Extract the [X, Y] coordinate from the center of the cell holding the provided text.  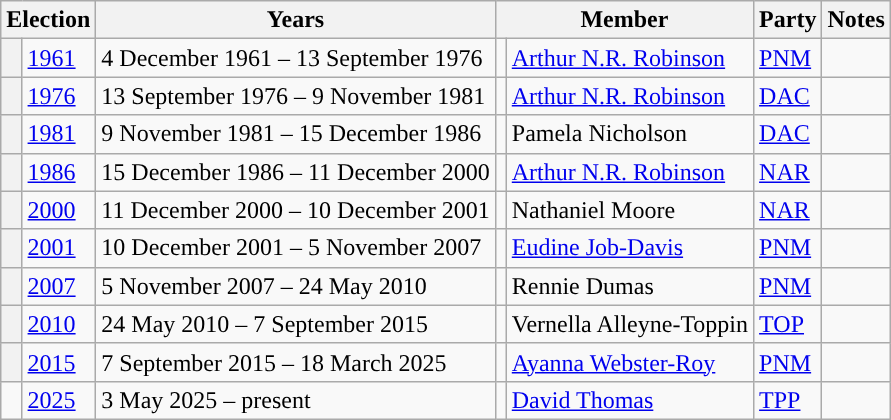
2015 [59, 362]
Years [296, 20]
Pamela Nicholson [630, 134]
Election [48, 20]
Vernella Alleyne-Toppin [630, 324]
Member [624, 20]
Notes [856, 20]
TOP [788, 324]
15 December 1986 – 11 December 2000 [296, 172]
TPP [788, 400]
Party [788, 20]
3 May 2025 – present [296, 400]
10 December 2001 – 5 November 2007 [296, 248]
11 December 2000 – 10 December 2001 [296, 210]
1976 [59, 96]
2010 [59, 324]
Eudine Job-Davis [630, 248]
1961 [59, 58]
2007 [59, 286]
1986 [59, 172]
David Thomas [630, 400]
24 May 2010 – 7 September 2015 [296, 324]
Ayanna Webster-Roy [630, 362]
1981 [59, 134]
2001 [59, 248]
13 September 1976 – 9 November 1981 [296, 96]
Rennie Dumas [630, 286]
9 November 1981 – 15 December 1986 [296, 134]
7 September 2015 – 18 March 2025 [296, 362]
Nathaniel Moore [630, 210]
2025 [59, 400]
2000 [59, 210]
5 November 2007 – 24 May 2010 [296, 286]
4 December 1961 – 13 September 1976 [296, 58]
